Find where the given text appears and provide that cell's center as (X, Y) coordinate. 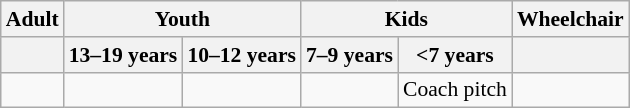
Youth (182, 19)
<7 years (455, 55)
10–12 years (242, 55)
13–19 years (124, 55)
7–9 years (350, 55)
Wheelchair (570, 19)
Kids (406, 19)
Adult (32, 19)
Coach pitch (455, 90)
